Identify which cell holds the provided text, then report its [x, y] central coordinate. 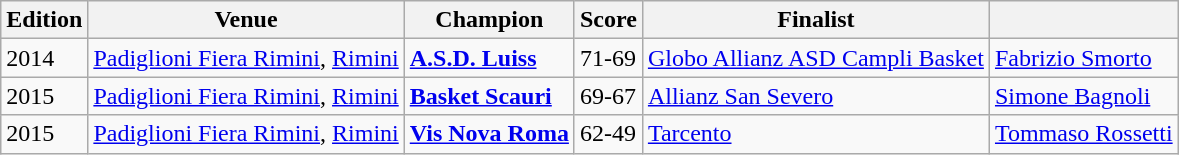
71-69 [608, 58]
Venue [246, 20]
Vis Nova Roma [489, 134]
62-49 [608, 134]
Tommaso Rossetti [1084, 134]
Allianz San Severo [816, 96]
Simone Bagnoli [1084, 96]
A.S.D. Luiss [489, 58]
Globo Allianz ASD Campli Basket [816, 58]
Champion [489, 20]
Finalist [816, 20]
69-67 [608, 96]
Tarcento [816, 134]
Edition [44, 20]
Basket Scauri [489, 96]
2014 [44, 58]
Score [608, 20]
Fabrizio Smorto [1084, 58]
